Scan for the cell matching the given text and deliver its (x, y) coordinate at center. 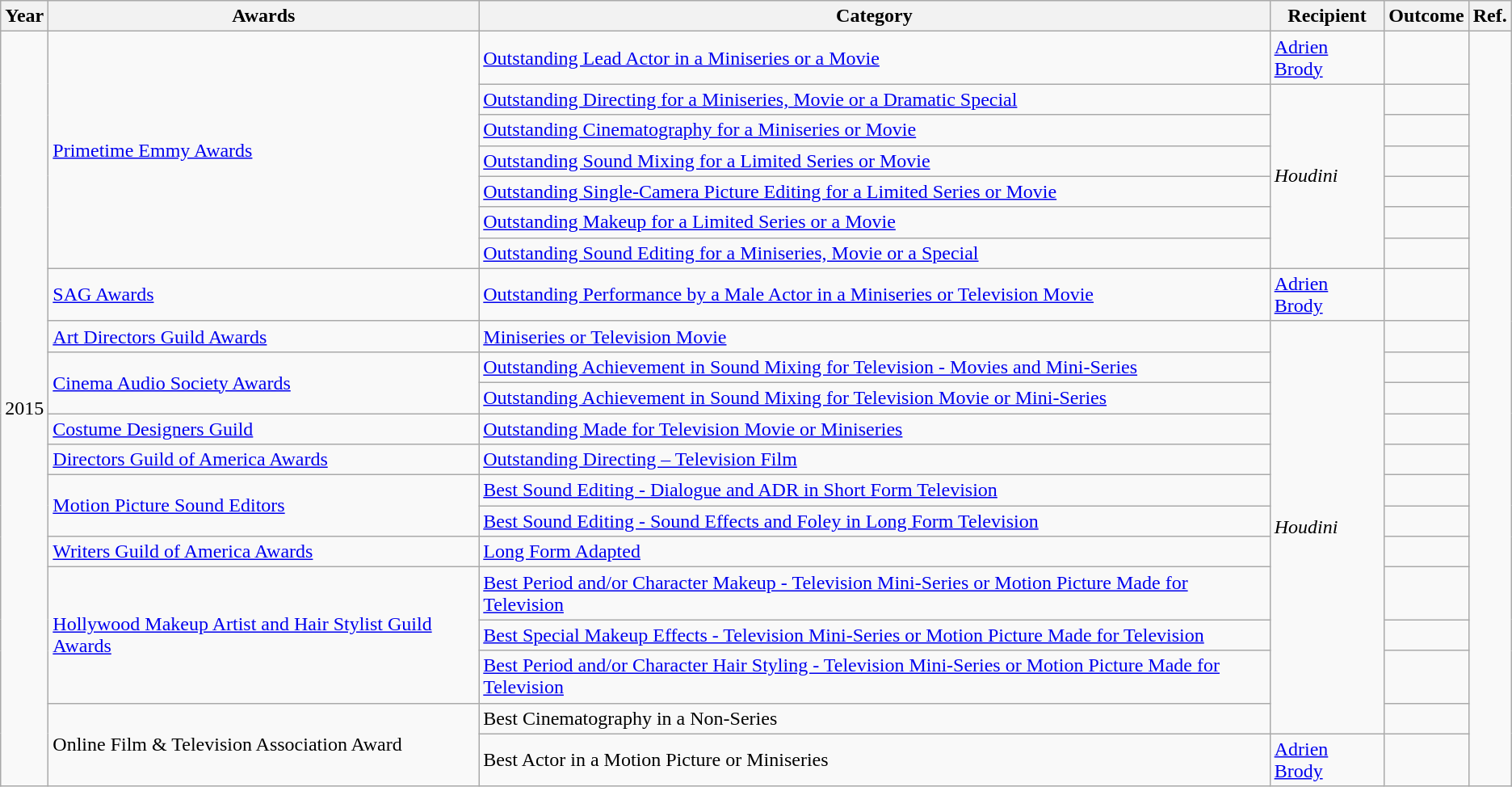
Best Sound Editing - Dialogue and ADR in Short Form Television (874, 490)
Outstanding Directing – Television Film (874, 460)
Online Film & Television Association Award (263, 745)
Outstanding Single-Camera Picture Editing for a Limited Series or Movie (874, 191)
Hollywood Makeup Artist and Hair Stylist Guild Awards (263, 635)
Long Form Adapted (874, 552)
Art Directors Guild Awards (263, 336)
Costume Designers Guild (263, 429)
Outstanding Sound Mixing for a Limited Series or Movie (874, 161)
Writers Guild of America Awards (263, 552)
Primetime Emmy Awards (263, 150)
Year (24, 16)
Outstanding Made for Television Movie or Miniseries (874, 429)
Best Cinematography in a Non-Series (874, 718)
Best Period and/or Character Hair Styling - Television Mini-Series or Motion Picture Made for Television (874, 677)
Awards (263, 16)
Outstanding Performance by a Male Actor in a Miniseries or Television Movie (874, 294)
Recipient (1327, 16)
Outstanding Makeup for a Limited Series or a Movie (874, 222)
Cinema Audio Society Awards (263, 382)
Outstanding Achievement in Sound Mixing for Television Movie or Mini-Series (874, 398)
Ref. (1489, 16)
Outstanding Directing for a Miniseries, Movie or a Dramatic Special (874, 99)
Best Sound Editing - Sound Effects and Foley in Long Form Television (874, 521)
Motion Picture Sound Editors (263, 506)
Category (874, 16)
Miniseries or Television Movie (874, 336)
Best Actor in a Motion Picture or Miniseries (874, 760)
Outcome (1426, 16)
Outstanding Achievement in Sound Mixing for Television - Movies and Mini-Series (874, 367)
Outstanding Lead Actor in a Miniseries or a Movie (874, 58)
Best Period and/or Character Makeup - Television Mini-Series or Motion Picture Made for Television (874, 593)
2015 (24, 409)
SAG Awards (263, 294)
Best Special Makeup Effects - Television Mini-Series or Motion Picture Made for Television (874, 635)
Outstanding Cinematography for a Miniseries or Movie (874, 130)
Directors Guild of America Awards (263, 460)
Outstanding Sound Editing for a Miniseries, Movie or a Special (874, 253)
